Determine the [x, y] coordinate at the center of the cell enclosing the given text.  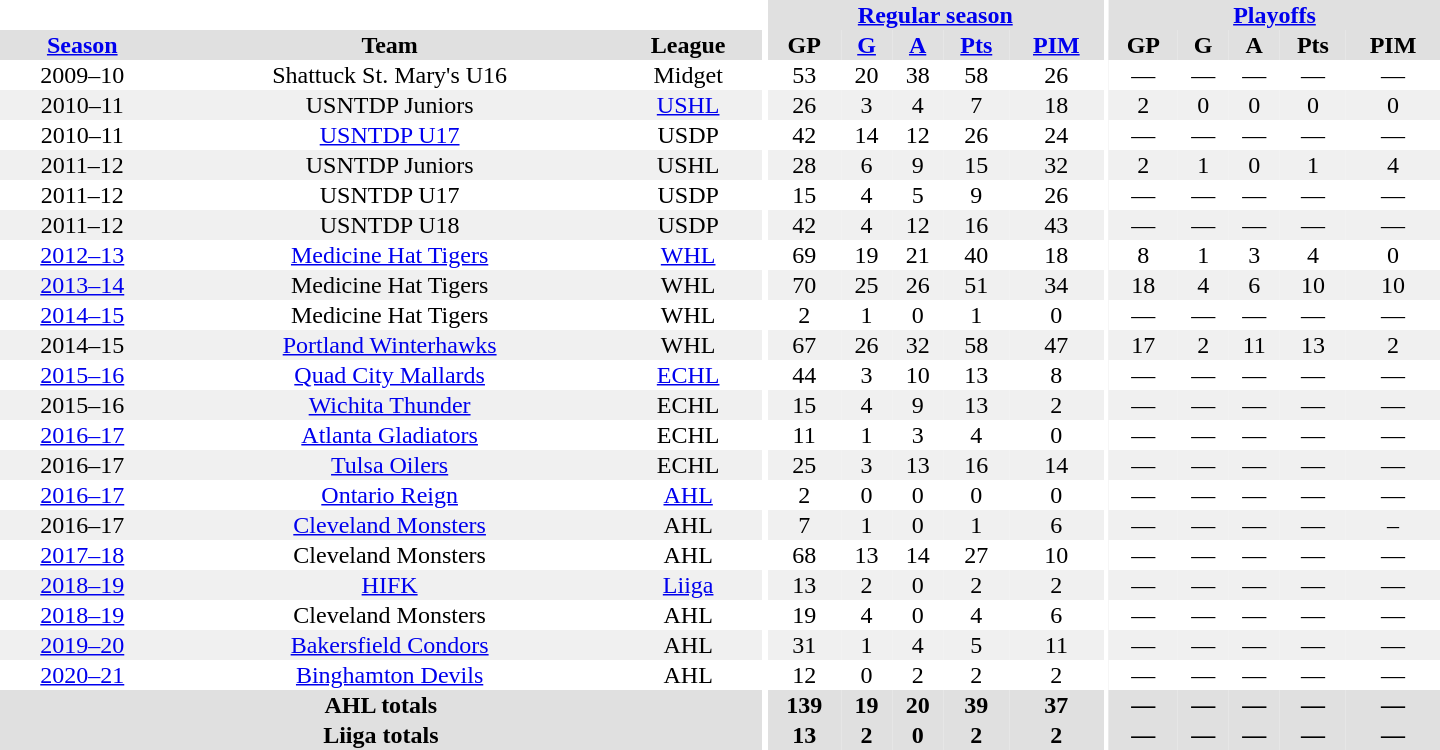
Binghamton Devils [390, 675]
Tulsa Oilers [390, 465]
Quad City Mallards [390, 375]
2012–13 [82, 255]
31 [804, 645]
69 [804, 255]
Season [82, 45]
USNTDP U18 [390, 225]
Liiga totals [381, 735]
21 [918, 255]
– [1393, 525]
53 [804, 75]
17 [1144, 345]
Wichita Thunder [390, 405]
League [688, 45]
27 [976, 555]
Midget [688, 75]
2013–14 [82, 285]
70 [804, 285]
40 [976, 255]
Bakersfield Condors [390, 645]
47 [1056, 345]
51 [976, 285]
2009–10 [82, 75]
Ontario Reign [390, 495]
67 [804, 345]
43 [1056, 225]
2017–18 [82, 555]
68 [804, 555]
24 [1056, 135]
Portland Winterhawks [390, 345]
Liiga [688, 585]
2019–20 [82, 645]
34 [1056, 285]
37 [1056, 705]
Team [390, 45]
Playoffs [1274, 15]
Regular season [935, 15]
39 [976, 705]
2020–21 [82, 675]
44 [804, 375]
Shattuck St. Mary's U16 [390, 75]
28 [804, 165]
AHL totals [381, 705]
38 [918, 75]
139 [804, 705]
Atlanta Gladiators [390, 435]
HIFK [390, 585]
